Return the [x, y] coordinate for the center point of the cell that contains the specified text.  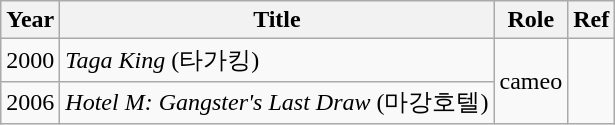
Year [30, 20]
Ref [592, 20]
Title [277, 20]
cameo [531, 82]
Role [531, 20]
Taga King (타가킹) [277, 60]
2006 [30, 102]
2000 [30, 60]
Hotel M: Gangster's Last Draw (마강호텔) [277, 102]
